Return the [x, y] coordinate for the center point of the cell that contains the specified text.  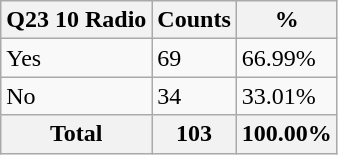
33.01% [286, 96]
66.99% [286, 58]
Yes [76, 58]
34 [194, 96]
% [286, 20]
100.00% [286, 134]
Q23 10 Radio [76, 20]
103 [194, 134]
No [76, 96]
69 [194, 58]
Counts [194, 20]
Total [76, 134]
